Determine the [x, y] coordinate at the center of the cell enclosing the given text.  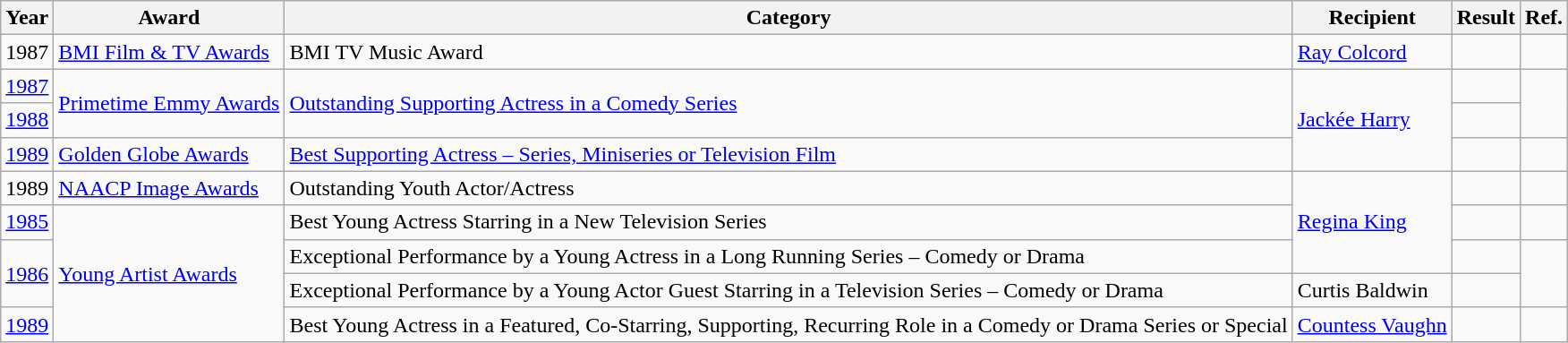
Outstanding Youth Actor/Actress [788, 188]
Best Young Actress in a Featured, Co-Starring, Supporting, Recurring Role in a Comedy or Drama Series or Special [788, 324]
Result [1486, 18]
Year [27, 18]
Countess Vaughn [1372, 324]
Best Supporting Actress – Series, Miniseries or Television Film [788, 154]
BMI TV Music Award [788, 52]
Regina King [1372, 222]
Ref. [1545, 18]
NAACP Image Awards [169, 188]
Recipient [1372, 18]
Exceptional Performance by a Young Actor Guest Starring in a Television Series – Comedy or Drama [788, 290]
Outstanding Supporting Actress in a Comedy Series [788, 103]
Ray Colcord [1372, 52]
1986 [27, 273]
Best Young Actress Starring in a New Television Series [788, 222]
Primetime Emmy Awards [169, 103]
Young Artist Awards [169, 273]
Jackée Harry [1372, 120]
1988 [27, 120]
Category [788, 18]
Award [169, 18]
Exceptional Performance by a Young Actress in a Long Running Series – Comedy or Drama [788, 256]
BMI Film & TV Awards [169, 52]
1985 [27, 222]
Golden Globe Awards [169, 154]
Curtis Baldwin [1372, 290]
